Find where the given text appears and provide that cell's center as [X, Y] coordinate. 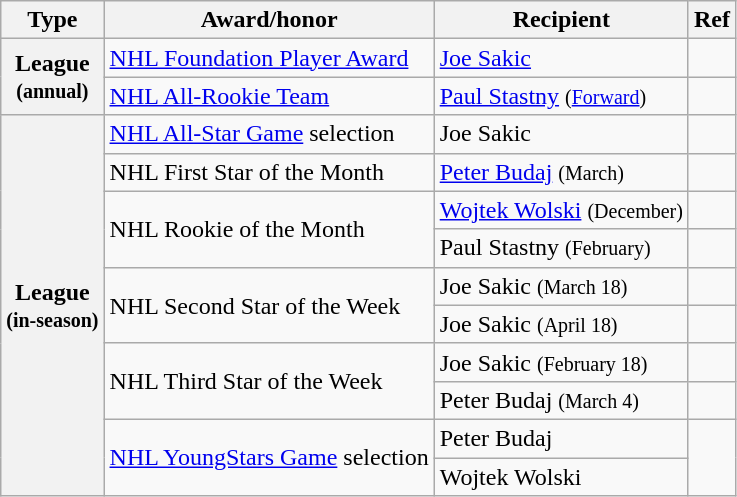
Peter Budaj (March) [561, 172]
NHL First Star of the Month [269, 172]
Recipient [561, 20]
Wojtek Wolski [561, 477]
NHL Rookie of the Month [269, 229]
NHL Second Star of the Week [269, 305]
Joe Sakic (February 18) [561, 362]
NHL Foundation Player Award [269, 58]
Ref [712, 20]
NHL Third Star of the Week [269, 381]
Type [52, 20]
Joe Sakic (April 18) [561, 324]
Peter Budaj (March 4) [561, 400]
League(in-season) [52, 306]
Paul Stastny (Forward) [561, 96]
NHL All-Star Game selection [269, 134]
Wojtek Wolski (December) [561, 210]
Joe Sakic (March 18) [561, 286]
NHL YoungStars Game selection [269, 457]
Paul Stastny (February) [561, 248]
Award/honor [269, 20]
NHL All-Rookie Team [269, 96]
League(annual) [52, 77]
Peter Budaj [561, 438]
